Pinpoint the cell where the given text exists, returning its (X, Y) midpoint coordinate. 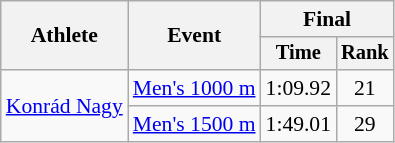
Men's 1000 m (194, 88)
Men's 1500 m (194, 124)
29 (365, 124)
Athlete (64, 36)
Rank (365, 54)
21 (365, 88)
Time (298, 54)
1:49.01 (298, 124)
Konrád Nagy (64, 106)
Final (328, 19)
Event (194, 36)
1:09.92 (298, 88)
